Return the (x, y) coordinate for the center point of the cell that contains the specified text.  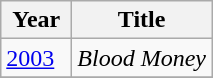
2003 (36, 58)
Year (36, 20)
Blood Money (142, 58)
Title (142, 20)
